Determine the (X, Y) coordinate at the center of the cell enclosing the given text.  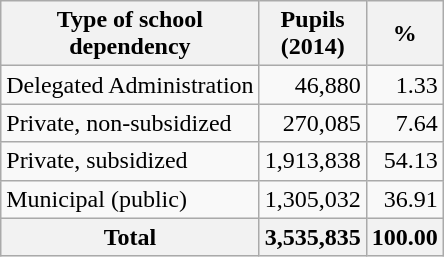
Type of schooldependency (130, 34)
Private, subsidized (130, 161)
100.00 (404, 237)
270,085 (312, 123)
46,880 (312, 85)
1,913,838 (312, 161)
3,535,835 (312, 237)
Municipal (public) (130, 199)
36.91 (404, 199)
7.64 (404, 123)
% (404, 34)
1.33 (404, 85)
Delegated Administration (130, 85)
54.13 (404, 161)
Private, non-subsidized (130, 123)
Total (130, 237)
1,305,032 (312, 199)
Pupils(2014) (312, 34)
